Identify which cell holds the provided text, then report its (X, Y) central coordinate. 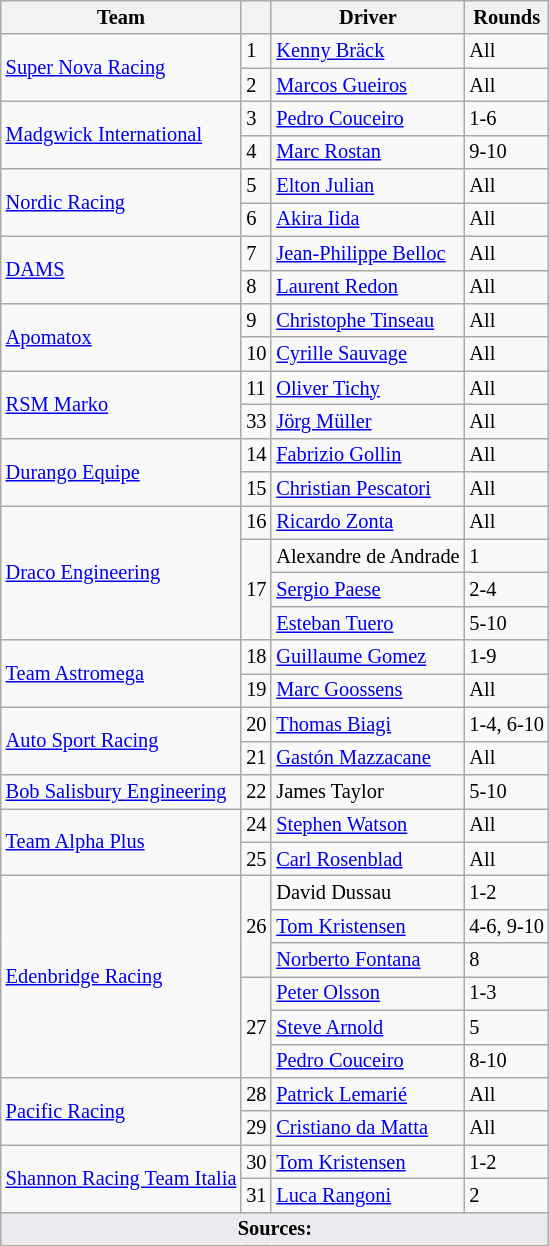
31 (256, 1195)
DAMS (122, 270)
14 (256, 455)
15 (256, 489)
James Taylor (368, 791)
Marc Goossens (368, 690)
Alexandre de Andrade (368, 556)
Bob Salisbury Engineering (122, 791)
Kenny Bräck (368, 51)
Norberto Fontana (368, 960)
Durango Equipe (122, 472)
24 (256, 825)
Sergio Paese (368, 589)
Rounds (506, 17)
Guillaume Gomez (368, 657)
Sources: (275, 1229)
Elton Julian (368, 186)
Marcos Gueiros (368, 85)
1-4, 6-10 (506, 724)
David Dussau (368, 892)
2-4 (506, 589)
Draco Engineering (122, 572)
Fabrizio Gollin (368, 455)
Edenbridge Racing (122, 976)
22 (256, 791)
33 (256, 421)
Super Nova Racing (122, 68)
Driver (368, 17)
27 (256, 1026)
11 (256, 388)
26 (256, 926)
28 (256, 1094)
Ricardo Zonta (368, 522)
Stephen Watson (368, 825)
Laurent Redon (368, 287)
Marc Rostan (368, 152)
Steve Arnold (368, 1027)
Team Astromega (122, 674)
9 (256, 320)
Team (122, 17)
Patrick Lemarié (368, 1094)
18 (256, 657)
Christian Pescatori (368, 489)
8-10 (506, 1061)
29 (256, 1128)
4-6, 9-10 (506, 926)
6 (256, 219)
17 (256, 590)
Cristiano da Matta (368, 1128)
Pacific Racing (122, 1110)
4 (256, 152)
Carl Rosenblad (368, 859)
Shannon Racing Team Italia (122, 1178)
3 (256, 118)
Christophe Tinseau (368, 320)
9-10 (506, 152)
10 (256, 354)
Oliver Tichy (368, 388)
Luca Rangoni (368, 1195)
1-3 (506, 993)
1-9 (506, 657)
Peter Olsson (368, 993)
16 (256, 522)
Gastón Mazzacane (368, 758)
Apomatox (122, 336)
Jörg Müller (368, 421)
21 (256, 758)
Thomas Biagi (368, 724)
7 (256, 253)
Akira Iida (368, 219)
Team Alpha Plus (122, 842)
Jean-Philippe Belloc (368, 253)
19 (256, 690)
30 (256, 1162)
Cyrille Sauvage (368, 354)
Madgwick International (122, 134)
20 (256, 724)
1-6 (506, 118)
RSM Marko (122, 404)
25 (256, 859)
Esteban Tuero (368, 623)
Auto Sport Racing (122, 740)
Nordic Racing (122, 202)
